Extract the (X, Y) coordinate from the center of the cell holding the provided text.  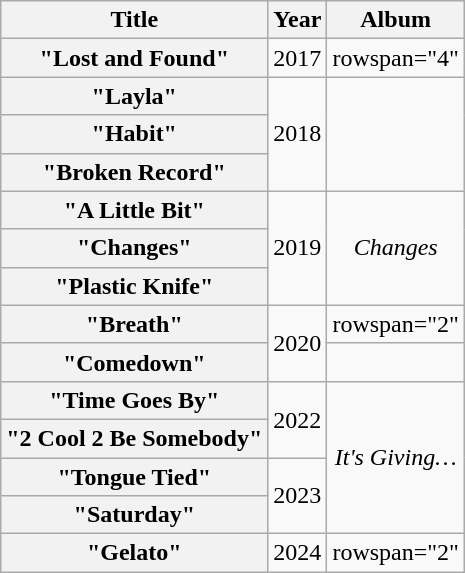
2023 (298, 496)
"Comedown" (134, 362)
2017 (298, 58)
"Broken Record" (134, 172)
"Lost and Found" (134, 58)
2020 (298, 343)
2018 (298, 134)
"2 Cool 2 Be Somebody" (134, 438)
rowspan="4" (396, 58)
"Habit" (134, 134)
"Gelato" (134, 553)
"Tongue Tied" (134, 477)
"A Little Bit" (134, 210)
2022 (298, 419)
It's Giving… (396, 457)
Title (134, 20)
"Time Goes By" (134, 400)
"Plastic Knife" (134, 286)
Album (396, 20)
"Layla" (134, 96)
"Breath" (134, 324)
"Saturday" (134, 515)
"Changes" (134, 248)
Changes (396, 248)
Year (298, 20)
2024 (298, 553)
2019 (298, 248)
